Output the [X, Y] coordinate of the center of the cell containing the given text.  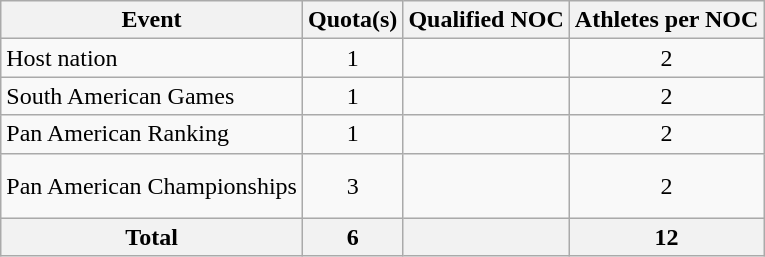
Pan American Ranking [152, 134]
3 [352, 186]
Qualified NOC [486, 20]
Event [152, 20]
South American Games [152, 96]
Quota(s) [352, 20]
Host nation [152, 58]
12 [666, 237]
6 [352, 237]
Athletes per NOC [666, 20]
Pan American Championships [152, 186]
Total [152, 237]
